From the cell containing the given text, extract its center point as (x, y) coordinate. 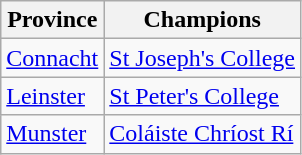
Munster (52, 134)
Leinster (52, 96)
Coláiste Chríost Rí (202, 134)
Champions (202, 20)
Connacht (52, 58)
St Peter's College (202, 96)
St Joseph's College (202, 58)
Province (52, 20)
